Determine the (x, y) coordinate at the center of the cell enclosing the given text.  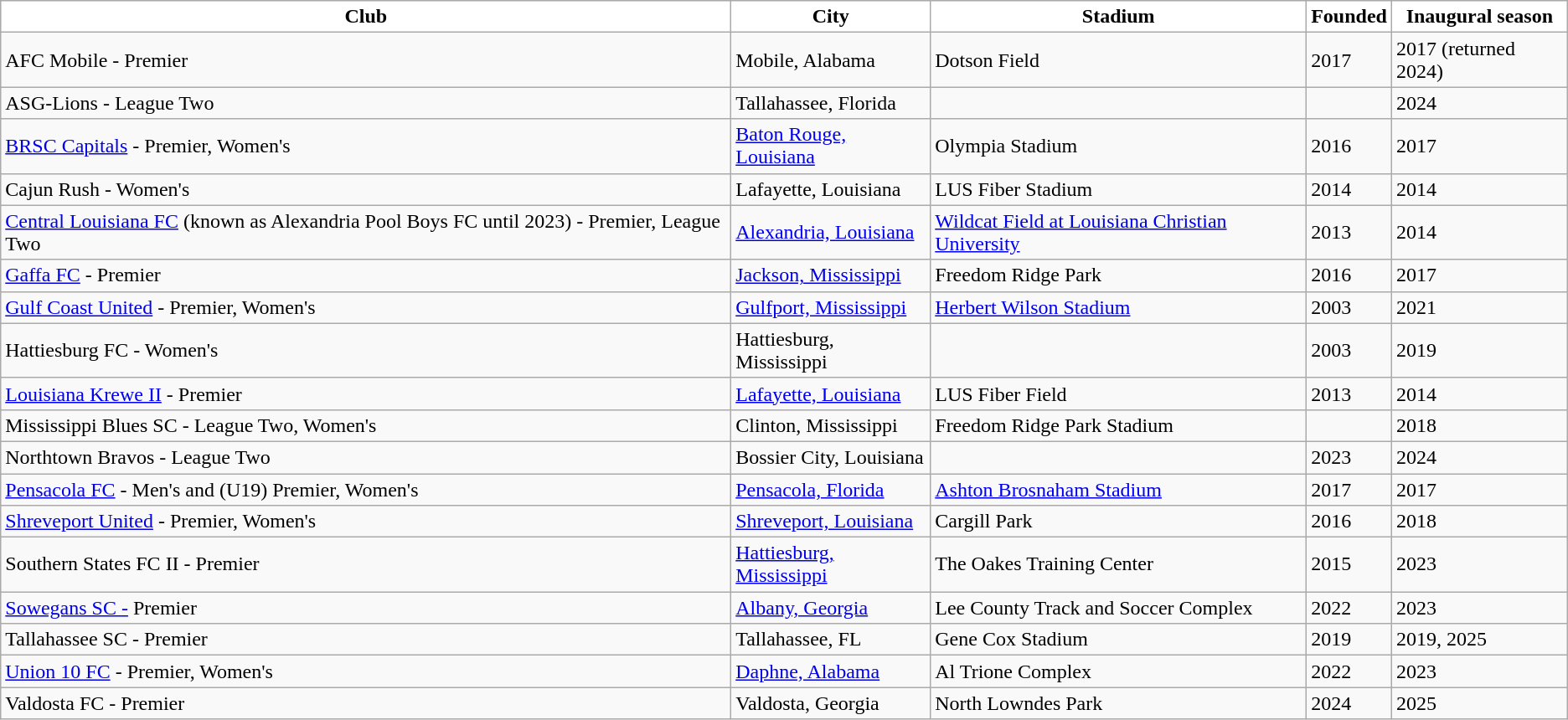
2019, 2025 (1479, 640)
Mississippi Blues SC - League Two, Women's (366, 425)
2017 (returned 2024) (1479, 60)
Albany, Georgia (831, 608)
City (831, 17)
Shreveport United - Premier, Women's (366, 522)
Pensacola FC - Men's and (U19) Premier, Women's (366, 490)
Louisiana Krewe II - Premier (366, 393)
LUS Fiber Field (1119, 393)
Cajun Rush - Women's (366, 189)
Tallahassee, Florida (831, 103)
Tallahassee, FL (831, 640)
Gulfport, Mississippi (831, 307)
Southern States FC II - Premier (366, 564)
Stadium (1119, 17)
Bossier City, Louisiana (831, 457)
Lee County Track and Soccer Complex (1119, 608)
Founded (1349, 17)
AFC Mobile - Premier (366, 60)
Union 10 FC - Premier, Women's (366, 671)
North Lowndes Park (1119, 703)
Gulf Coast United - Premier, Women's (366, 307)
2021 (1479, 307)
Gaffa FC - Premier (366, 275)
2025 (1479, 703)
Valdosta FC - Premier (366, 703)
LUS Fiber Stadium (1119, 189)
Ashton Brosnaham Stadium (1119, 490)
2015 (1349, 564)
Dotson Field (1119, 60)
Jackson, Mississippi (831, 275)
Gene Cox Stadium (1119, 640)
Baton Rouge, Louisiana (831, 146)
The Oakes Training Center (1119, 564)
Sowegans SC - Premier (366, 608)
BRSC Capitals - Premier, Women's (366, 146)
Mobile, Alabama (831, 60)
Northtown Bravos - League Two (366, 457)
ASG-Lions - League Two (366, 103)
Central Louisiana FC (known as Alexandria Pool Boys FC until 2023) - Premier, League Two (366, 233)
Valdosta, Georgia (831, 703)
Shreveport, Louisiana (831, 522)
Freedom Ridge Park Stadium (1119, 425)
Clinton, Mississippi (831, 425)
Pensacola, Florida (831, 490)
Al Trione Complex (1119, 671)
Freedom Ridge Park (1119, 275)
Inaugural season (1479, 17)
Hattiesburg FC - Women's (366, 350)
Tallahassee SC - Premier (366, 640)
Daphne, Alabama (831, 671)
Club (366, 17)
Wildcat Field at Louisiana Christian University (1119, 233)
Herbert Wilson Stadium (1119, 307)
Alexandria, Louisiana (831, 233)
Cargill Park (1119, 522)
Olympia Stadium (1119, 146)
